Find where the given text appears and provide that cell's center as (X, Y) coordinate. 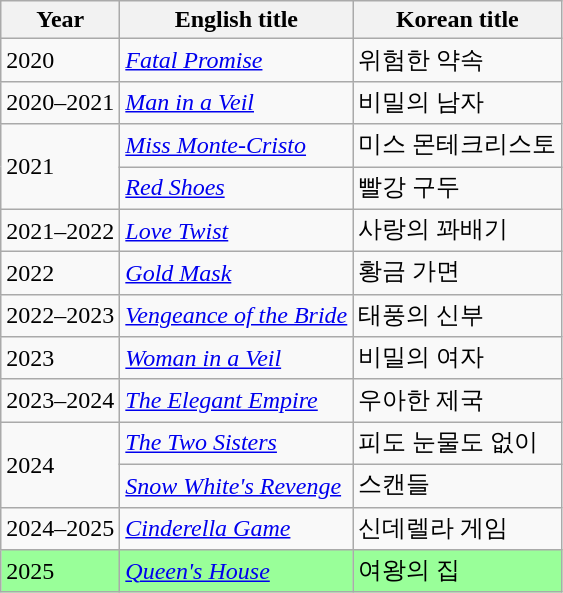
위험한 약속 (458, 60)
The Elegant Empire (236, 400)
Korean title (458, 20)
Man in a Veil (236, 102)
2021 (60, 166)
2020 (60, 60)
2020–2021 (60, 102)
여왕의 집 (458, 572)
2022–2023 (60, 316)
비밀의 남자 (458, 102)
비밀의 여자 (458, 358)
스캔들 (458, 486)
사랑의 꽈배기 (458, 230)
Vengeance of the Bride (236, 316)
신데렐라 게임 (458, 528)
Gold Mask (236, 274)
2023–2024 (60, 400)
2024 (60, 464)
Year (60, 20)
Snow White's Revenge (236, 486)
2023 (60, 358)
Red Shoes (236, 188)
Queen's House (236, 572)
Cinderella Game (236, 528)
미스 몬테크리스토 (458, 146)
태풍의 신부 (458, 316)
Miss Monte-Cristo (236, 146)
English title (236, 20)
Fatal Promise (236, 60)
피도 눈물도 없이 (458, 444)
2022 (60, 274)
The Two Sisters (236, 444)
2021–2022 (60, 230)
우아한 제국 (458, 400)
2025 (60, 572)
Woman in a Veil (236, 358)
2024–2025 (60, 528)
Love Twist (236, 230)
빨강 구두 (458, 188)
황금 가면 (458, 274)
